For the text-containing cell, return its midpoint in [X, Y] coordinate format. 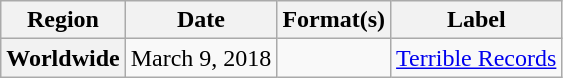
Terrible Records [476, 58]
Date [201, 20]
Region [63, 20]
Worldwide [63, 58]
Label [476, 20]
Format(s) [334, 20]
March 9, 2018 [201, 58]
